Pinpoint the cell where the given text exists, returning its [x, y] midpoint coordinate. 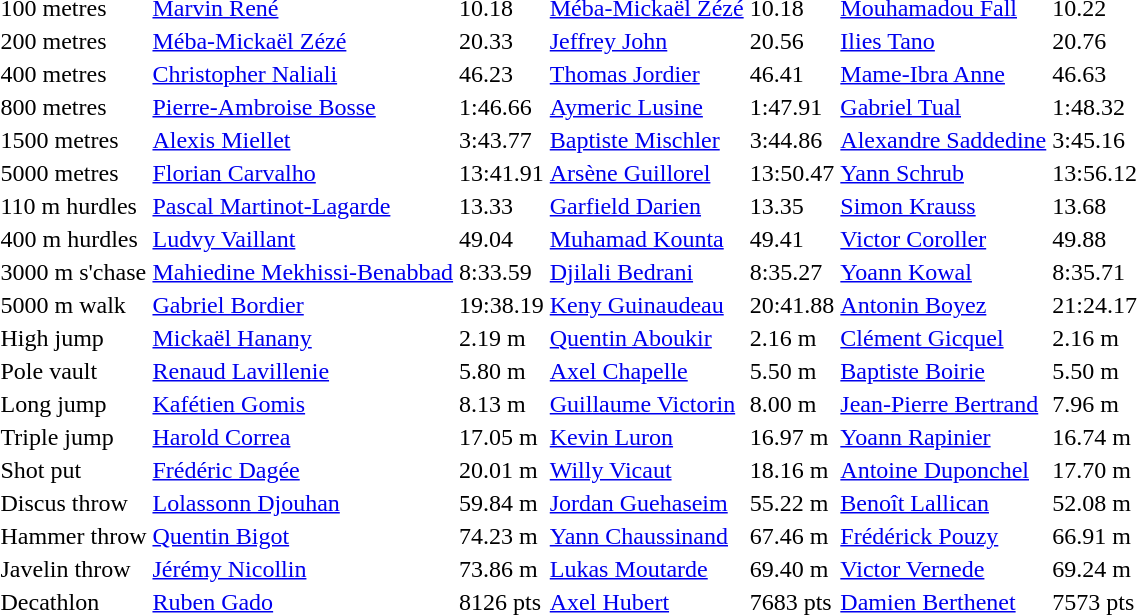
Axel Chapelle [646, 371]
Kafétien Gomis [303, 404]
20.01 m [502, 470]
Lukas Moutarde [646, 569]
67.46 m [792, 536]
Frédéric Dagée [303, 470]
Baptiste Mischler [646, 140]
Djilali Bedrani [646, 272]
13.33 [502, 206]
Guillaume Victorin [646, 404]
Pierre-Ambroise Bosse [303, 107]
8:33.59 [502, 272]
Lolassonn Djouhan [303, 503]
74.23 m [502, 536]
Ilies Tano [944, 41]
3:44.86 [792, 140]
46.41 [792, 74]
Alexandre Saddedine [944, 140]
Aymeric Lusine [646, 107]
49.04 [502, 239]
Yann Schrub [944, 173]
13.35 [792, 206]
Willy Vicaut [646, 470]
Simon Krauss [944, 206]
Victor Coroller [944, 239]
Mickaël Hanany [303, 338]
5.50 m [792, 371]
Keny Guinaudeau [646, 305]
18.16 m [792, 470]
73.86 m [502, 569]
Gabriel Bordier [303, 305]
Garfield Darien [646, 206]
20.33 [502, 41]
Jérémy Nicollin [303, 569]
Mame-Ibra Anne [944, 74]
19:38.19 [502, 305]
46.23 [502, 74]
Muhamad Kounta [646, 239]
2.19 m [502, 338]
13:50.47 [792, 173]
16.97 m [792, 437]
Clément Gicquel [944, 338]
Christopher Naliali [303, 74]
8.00 m [792, 404]
Thomas Jordier [646, 74]
20.56 [792, 41]
8:35.27 [792, 272]
20:41.88 [792, 305]
Benoît Lallican [944, 503]
13:41.91 [502, 173]
3:43.77 [502, 140]
Yoann Rapinier [944, 437]
5.80 m [502, 371]
Florian Carvalho [303, 173]
Méba-Mickaël Zézé [303, 41]
59.84 m [502, 503]
Kevin Luron [646, 437]
Jordan Guehaseim [646, 503]
1:47.91 [792, 107]
Harold Correa [303, 437]
17.05 m [502, 437]
Ludvy Vaillant [303, 239]
Mahiedine Mekhissi-Benabbad [303, 272]
Arsène Guillorel [646, 173]
Quentin Bigot [303, 536]
69.40 m [792, 569]
Alexis Miellet [303, 140]
Pascal Martinot-Lagarde [303, 206]
8.13 m [502, 404]
Yann Chaussinand [646, 536]
Victor Vernede [944, 569]
Baptiste Boirie [944, 371]
Antonin Boyez [944, 305]
Jeffrey John [646, 41]
Yoann Kowal [944, 272]
2.16 m [792, 338]
Quentin Aboukir [646, 338]
1:46.66 [502, 107]
Renaud Lavillenie [303, 371]
55.22 m [792, 503]
Jean-Pierre Bertrand [944, 404]
Antoine Duponchel [944, 470]
Gabriel Tual [944, 107]
Frédérick Pouzy [944, 536]
49.41 [792, 239]
